For the text-containing cell, return its midpoint in (X, Y) coordinate format. 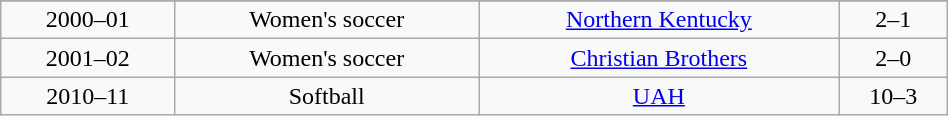
10–3 (893, 96)
UAH (660, 96)
Northern Kentucky (660, 20)
2000–01 (88, 20)
Christian Brothers (660, 58)
2001–02 (88, 58)
Softball (327, 96)
2–0 (893, 58)
2010–11 (88, 96)
2–1 (893, 20)
